Detect which cell encompasses the target text, then output its (x, y) center coordinate. 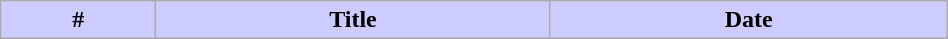
# (78, 20)
Title (353, 20)
Date (748, 20)
